Pinpoint the cell where the given text exists, returning its [x, y] midpoint coordinate. 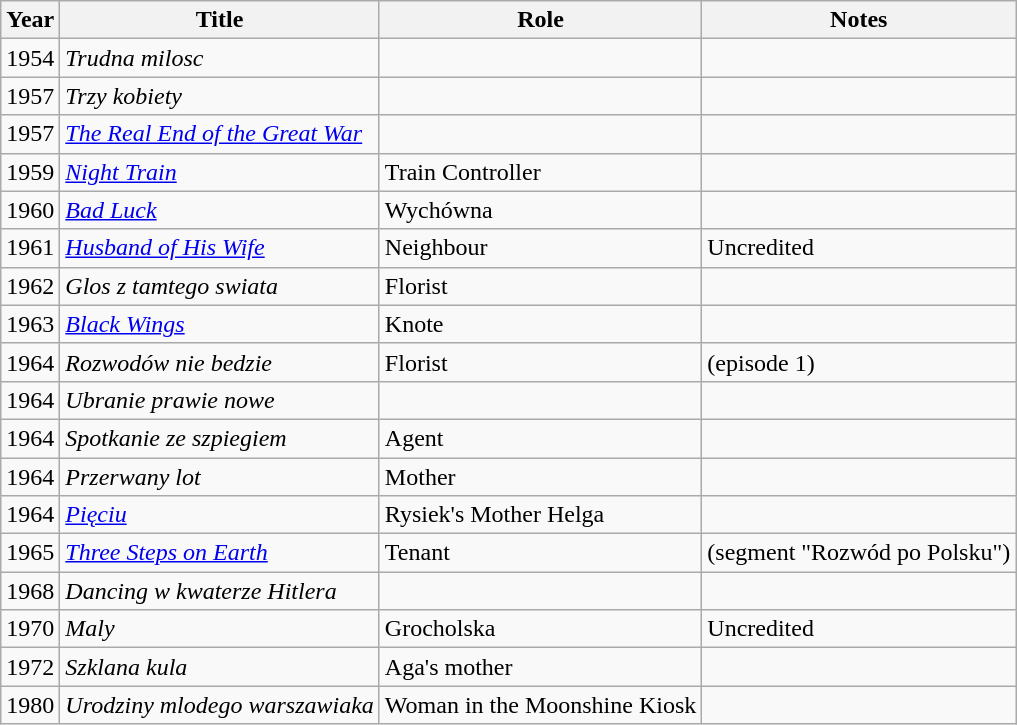
Glos z tamtego swiata [220, 286]
1954 [30, 58]
1972 [30, 667]
Urodziny mlodego warszawiaka [220, 705]
Pięciu [220, 515]
(episode 1) [859, 362]
Bad Luck [220, 210]
Trzy kobiety [220, 96]
Grocholska [540, 629]
Szklana kula [220, 667]
Woman in the Moonshine Kiosk [540, 705]
Black Wings [220, 324]
Neighbour [540, 248]
1960 [30, 210]
Train Controller [540, 172]
Przerwany lot [220, 477]
1965 [30, 553]
1980 [30, 705]
Notes [859, 20]
Wychówna [540, 210]
Trudna milosc [220, 58]
(segment "Rozwód po Polsku") [859, 553]
1970 [30, 629]
Mother [540, 477]
1968 [30, 591]
Husband of His Wife [220, 248]
Role [540, 20]
1961 [30, 248]
Aga's mother [540, 667]
Title [220, 20]
Knote [540, 324]
Night Train [220, 172]
Rysiek's Mother Helga [540, 515]
The Real End of the Great War [220, 134]
1962 [30, 286]
Dancing w kwaterze Hitlera [220, 591]
Three Steps on Earth [220, 553]
Year [30, 20]
Rozwodów nie bedzie [220, 362]
Tenant [540, 553]
Ubranie prawie nowe [220, 400]
1963 [30, 324]
Spotkanie ze szpiegiem [220, 438]
Agent [540, 438]
1959 [30, 172]
Maly [220, 629]
